Pinpoint the cell where the given text exists, returning its [x, y] midpoint coordinate. 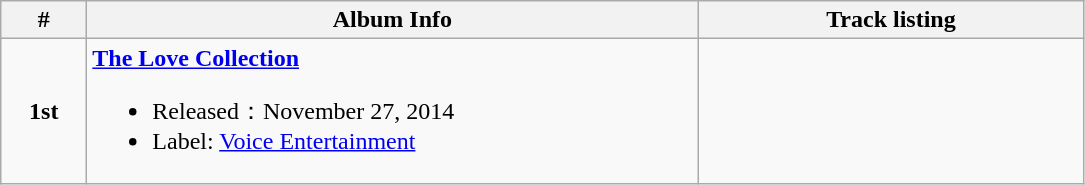
Album Info [392, 20]
1st [44, 112]
The Love CollectionReleased：November 27, 2014Label: Voice Entertainment [392, 112]
Track listing [891, 20]
# [44, 20]
